Find where the given text appears and provide that cell's center as (x, y) coordinate. 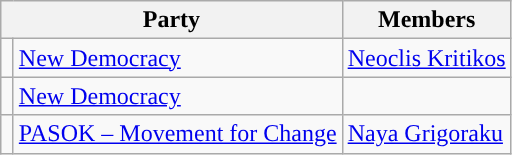
Members (426, 20)
Neoclis Kritikos (426, 58)
Naya Grigoraku (426, 134)
Party (172, 20)
PASOK – Movement for Change (178, 134)
